Identify which cell holds the provided text, then report its (X, Y) central coordinate. 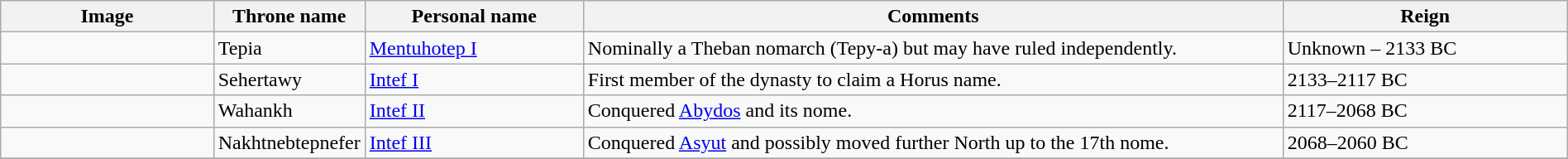
Mentuhotep I (474, 48)
Intef III (474, 142)
2133–2117 BC (1425, 79)
First member of the dynasty to claim a Horus name. (933, 79)
2117–2068 BC (1425, 111)
Conquered Asyut and possibly moved further North up to the 17th nome. (933, 142)
2068–2060 BC (1425, 142)
Throne name (289, 17)
Nakhtnebtepnefer (289, 142)
Wahankh (289, 111)
Unknown – 2133 BC (1425, 48)
Image (108, 17)
Tepia (289, 48)
Intef II (474, 111)
Conquered Abydos and its nome. (933, 111)
Sehertawy (289, 79)
Comments (933, 17)
Intef I (474, 79)
Personal name (474, 17)
Nominally a Theban nomarch (Tepy-a) but may have ruled independently. (933, 48)
Reign (1425, 17)
